Extract the [x, y] coordinate from the center of the cell holding the provided text.  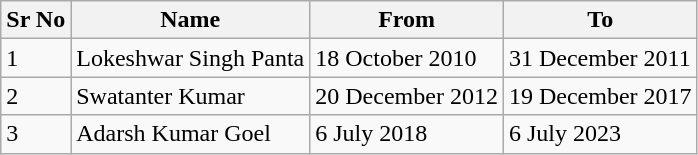
3 [36, 134]
Sr No [36, 20]
6 July 2018 [407, 134]
To [600, 20]
31 December 2011 [600, 58]
From [407, 20]
Adarsh Kumar Goel [190, 134]
19 December 2017 [600, 96]
1 [36, 58]
Swatanter Kumar [190, 96]
6 July 2023 [600, 134]
20 December 2012 [407, 96]
Name [190, 20]
Lokeshwar Singh Panta [190, 58]
18 October 2010 [407, 58]
2 [36, 96]
